Return the [X, Y] coordinate for the center point of the cell that contains the specified text.  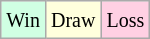
Draw [72, 20]
Win [24, 20]
Loss [126, 20]
